Detect which cell encompasses the target text, then output its [X, Y] center coordinate. 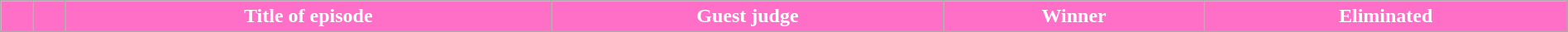
Eliminated [1386, 16]
Title of episode [308, 16]
Guest judge [748, 16]
Winner [1073, 16]
